For the text-containing cell, return its midpoint in [x, y] coordinate format. 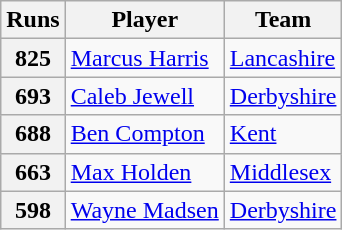
598 [33, 210]
Middlesex [283, 172]
825 [33, 58]
Kent [283, 134]
Wayne Madsen [144, 210]
Team [283, 20]
Lancashire [283, 58]
Marcus Harris [144, 58]
Ben Compton [144, 134]
663 [33, 172]
Player [144, 20]
Max Holden [144, 172]
688 [33, 134]
Caleb Jewell [144, 96]
Runs [33, 20]
693 [33, 96]
